Determine the [X, Y] coordinate at the center of the cell enclosing the given text.  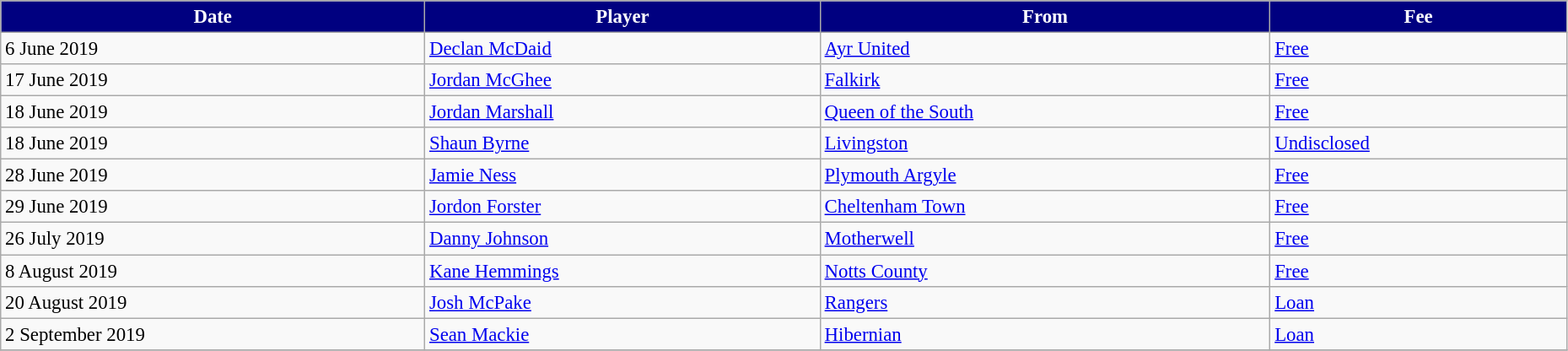
Josh McPake [622, 302]
Jordan McGhee [622, 80]
Kane Hemmings [622, 271]
Hibernian [1045, 334]
Ayr United [1045, 49]
8 August 2019 [213, 271]
29 June 2019 [213, 207]
Cheltenham Town [1045, 207]
26 July 2019 [213, 239]
Declan McDaid [622, 49]
2 September 2019 [213, 334]
Undisclosed [1419, 143]
Rangers [1045, 302]
Shaun Byrne [622, 143]
28 June 2019 [213, 175]
Plymouth Argyle [1045, 175]
Jordan Marshall [622, 112]
Fee [1419, 17]
From [1045, 17]
Queen of the South [1045, 112]
Date [213, 17]
Player [622, 17]
Sean Mackie [622, 334]
Livingston [1045, 143]
6 June 2019 [213, 49]
Danny Johnson [622, 239]
Jordon Forster [622, 207]
Motherwell [1045, 239]
20 August 2019 [213, 302]
Jamie Ness [622, 175]
17 June 2019 [213, 80]
Falkirk [1045, 80]
Notts County [1045, 271]
